Scan for the cell matching the given text and deliver its (X, Y) coordinate at center. 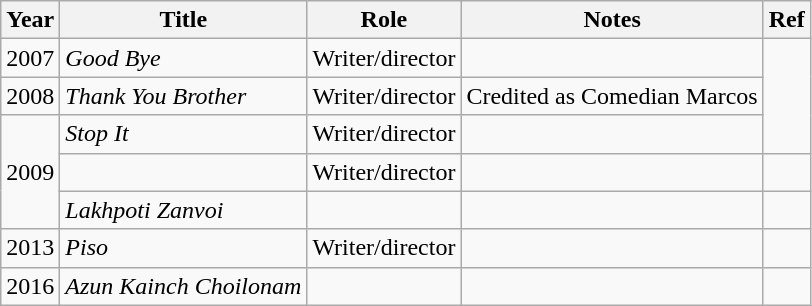
Lakhpoti Zanvoi (184, 210)
Year (30, 20)
2008 (30, 96)
Role (384, 20)
2009 (30, 172)
Stop It (184, 134)
Piso (184, 248)
Azun Kainch Choilonam (184, 286)
2013 (30, 248)
2007 (30, 58)
Ref (786, 20)
2016 (30, 286)
Good Bye (184, 58)
Credited as Comedian Marcos (612, 96)
Thank You Brother (184, 96)
Title (184, 20)
Notes (612, 20)
